Locate the cell with the specified text and output its [X, Y] center coordinate. 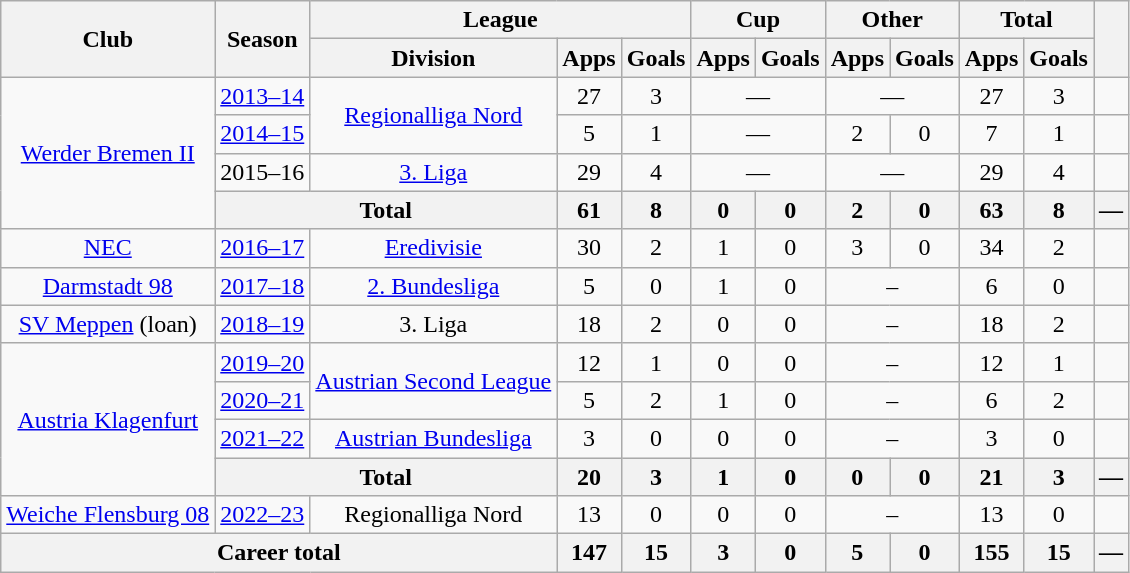
155 [991, 553]
2014–15 [262, 134]
20 [589, 477]
Eredivisie [434, 248]
34 [991, 248]
2013–14 [262, 96]
2019–20 [262, 362]
Austria Klagenfurt [108, 419]
NEC [108, 248]
2022–23 [262, 515]
21 [991, 477]
Werder Bremen II [108, 153]
Weiche Flensburg 08 [108, 515]
League [500, 20]
Austrian Second League [434, 381]
2015–16 [262, 172]
Career total [279, 553]
147 [589, 553]
30 [589, 248]
Darmstadt 98 [108, 286]
2020–21 [262, 400]
SV Meppen (loan) [108, 324]
61 [589, 210]
7 [991, 134]
2016–17 [262, 248]
Other [892, 20]
Club [108, 39]
2018–19 [262, 324]
2017–18 [262, 286]
Division [434, 58]
Austrian Bundesliga [434, 438]
2. Bundesliga [434, 286]
Season [262, 39]
2021–22 [262, 438]
63 [991, 210]
Cup [758, 20]
